Scan for the cell matching the given text and deliver its [x, y] coordinate at center. 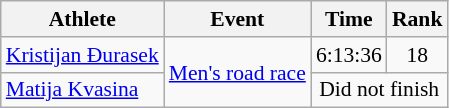
Rank [418, 19]
Did not finish [380, 90]
Matija Kvasina [82, 90]
6:13:36 [349, 55]
Men's road race [238, 72]
Event [238, 19]
Time [349, 19]
Kristijan Đurasek [82, 55]
Athlete [82, 19]
18 [418, 55]
